Detect which cell encompasses the target text, then output its [x, y] center coordinate. 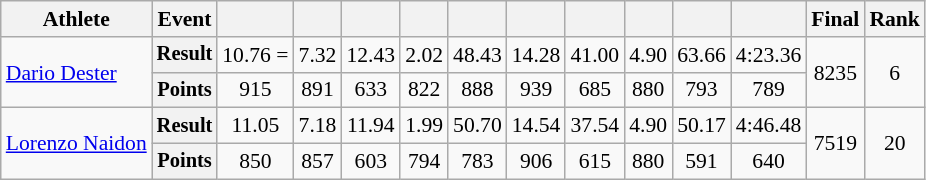
789 [768, 90]
891 [318, 90]
793 [702, 90]
4:46.48 [768, 126]
850 [255, 162]
12.43 [370, 55]
603 [370, 162]
939 [536, 90]
591 [702, 162]
41.00 [594, 55]
915 [255, 90]
888 [478, 90]
615 [594, 162]
11.05 [255, 126]
7.32 [318, 55]
20 [894, 144]
6 [894, 72]
783 [478, 162]
11.94 [370, 126]
Athlete [76, 19]
7519 [835, 144]
906 [536, 162]
14.54 [536, 126]
50.70 [478, 126]
2.02 [424, 55]
794 [424, 162]
50.17 [702, 126]
Final [835, 19]
7.18 [318, 126]
37.54 [594, 126]
Event [185, 19]
1.99 [424, 126]
14.28 [536, 55]
633 [370, 90]
4:23.36 [768, 55]
822 [424, 90]
48.43 [478, 55]
Lorenzo Naidon [76, 144]
63.66 [702, 55]
Dario Dester [76, 72]
10.76 = [255, 55]
640 [768, 162]
857 [318, 162]
685 [594, 90]
Rank [894, 19]
8235 [835, 72]
